From the cell containing the given text, extract its center point as [x, y] coordinate. 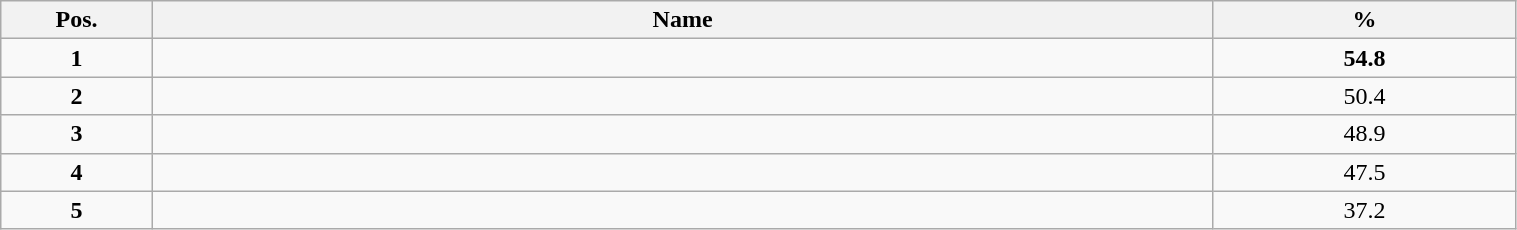
% [1364, 20]
Pos. [77, 20]
48.9 [1364, 134]
50.4 [1364, 96]
2 [77, 96]
3 [77, 134]
1 [77, 58]
37.2 [1364, 210]
54.8 [1364, 58]
47.5 [1364, 172]
5 [77, 210]
4 [77, 172]
Name [682, 20]
